Output the [x, y] coordinate of the center of the cell containing the given text.  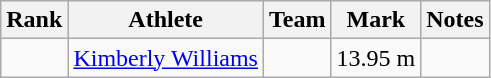
Rank [34, 20]
13.95 m [376, 58]
Notes [455, 20]
Athlete [166, 20]
Mark [376, 20]
Kimberly Williams [166, 58]
Team [297, 20]
